Return the (X, Y) coordinate for the center point of the cell that contains the specified text.  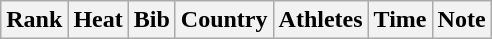
Rank (34, 20)
Country (224, 20)
Bib (152, 20)
Heat (98, 20)
Athletes (320, 20)
Note (462, 20)
Time (400, 20)
